Search for the cell housing the specified text and yield its [x, y] center coordinate. 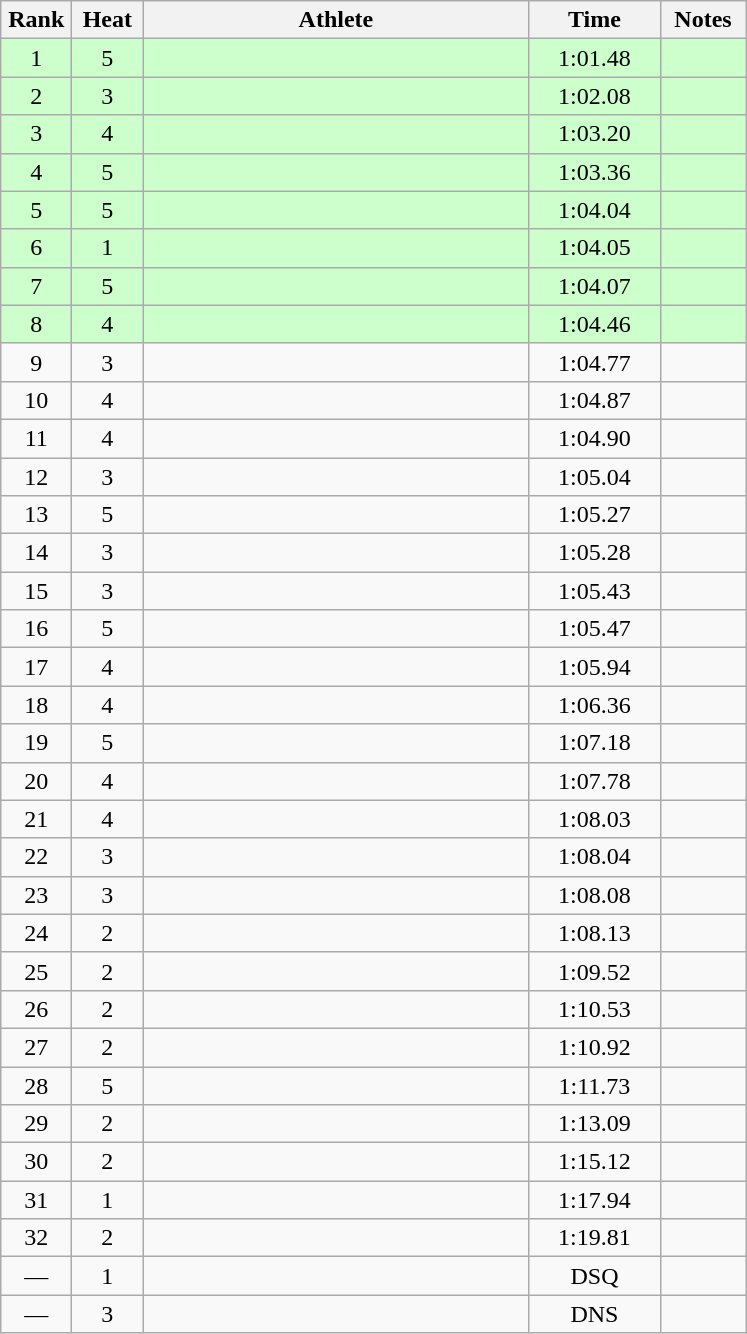
11 [36, 438]
25 [36, 971]
1:03.36 [594, 172]
1:15.12 [594, 1162]
31 [36, 1200]
17 [36, 667]
32 [36, 1238]
1:17.94 [594, 1200]
9 [36, 362]
1:03.20 [594, 134]
26 [36, 1009]
1:05.94 [594, 667]
8 [36, 324]
1:07.18 [594, 743]
18 [36, 705]
1:04.87 [594, 400]
Notes [703, 20]
1:08.13 [594, 933]
22 [36, 857]
1:05.04 [594, 477]
1:08.08 [594, 895]
1:19.81 [594, 1238]
24 [36, 933]
1:10.53 [594, 1009]
10 [36, 400]
30 [36, 1162]
1:11.73 [594, 1085]
19 [36, 743]
1:05.28 [594, 553]
1:05.27 [594, 515]
Athlete [336, 20]
1:04.46 [594, 324]
1:10.92 [594, 1047]
Rank [36, 20]
1:04.07 [594, 286]
23 [36, 895]
1:04.90 [594, 438]
1:05.43 [594, 591]
20 [36, 781]
1:02.08 [594, 96]
13 [36, 515]
1:04.05 [594, 248]
16 [36, 629]
Heat [108, 20]
1:01.48 [594, 58]
29 [36, 1124]
Time [594, 20]
1:09.52 [594, 971]
12 [36, 477]
1:13.09 [594, 1124]
DSQ [594, 1276]
1:06.36 [594, 705]
27 [36, 1047]
28 [36, 1085]
15 [36, 591]
DNS [594, 1314]
14 [36, 553]
1:04.04 [594, 210]
21 [36, 819]
1:08.04 [594, 857]
1:05.47 [594, 629]
1:04.77 [594, 362]
1:08.03 [594, 819]
1:07.78 [594, 781]
6 [36, 248]
7 [36, 286]
